Determine the [X, Y] coordinate at the center of the cell enclosing the given text.  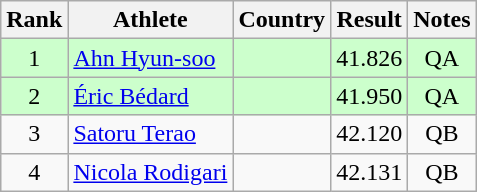
41.950 [370, 96]
Satoru Terao [150, 134]
Éric Bédard [150, 96]
3 [34, 134]
42.120 [370, 134]
Notes [442, 20]
Rank [34, 20]
Country [282, 20]
42.131 [370, 172]
Result [370, 20]
1 [34, 58]
2 [34, 96]
Ahn Hyun-soo [150, 58]
Athlete [150, 20]
4 [34, 172]
Nicola Rodigari [150, 172]
41.826 [370, 58]
